Capture the cell that displays the provided text and extract its (x, y) central coordinate. 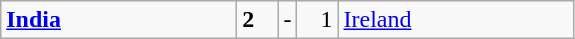
India (119, 20)
1 (318, 20)
Ireland (456, 20)
- (288, 20)
2 (258, 20)
